Extract the (X, Y) coordinate from the center of the cell holding the provided text.  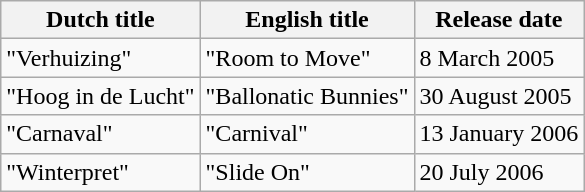
"Hoog in de Lucht" (100, 96)
8 March 2005 (499, 58)
Dutch title (100, 20)
"Ballonatic Bunnies" (307, 96)
30 August 2005 (499, 96)
"Room to Move" (307, 58)
English title (307, 20)
"Slide On" (307, 172)
"Winterpret" (100, 172)
"Carnaval" (100, 134)
"Verhuizing" (100, 58)
Release date (499, 20)
20 July 2006 (499, 172)
"Carnival" (307, 134)
13 January 2006 (499, 134)
